Pinpoint the cell where the given text exists, returning its (x, y) midpoint coordinate. 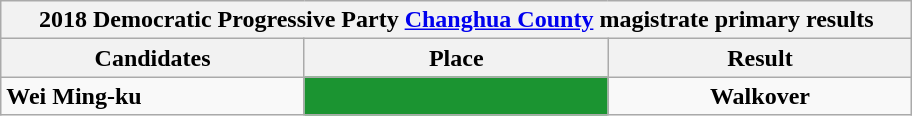
Result (760, 58)
2018 Democratic Progressive Party Changhua County magistrate primary results (456, 20)
Place (456, 58)
Candidates (153, 58)
Walkover (760, 96)
Wei Ming-ku (153, 96)
